Capture the cell that displays the provided text and extract its [X, Y] central coordinate. 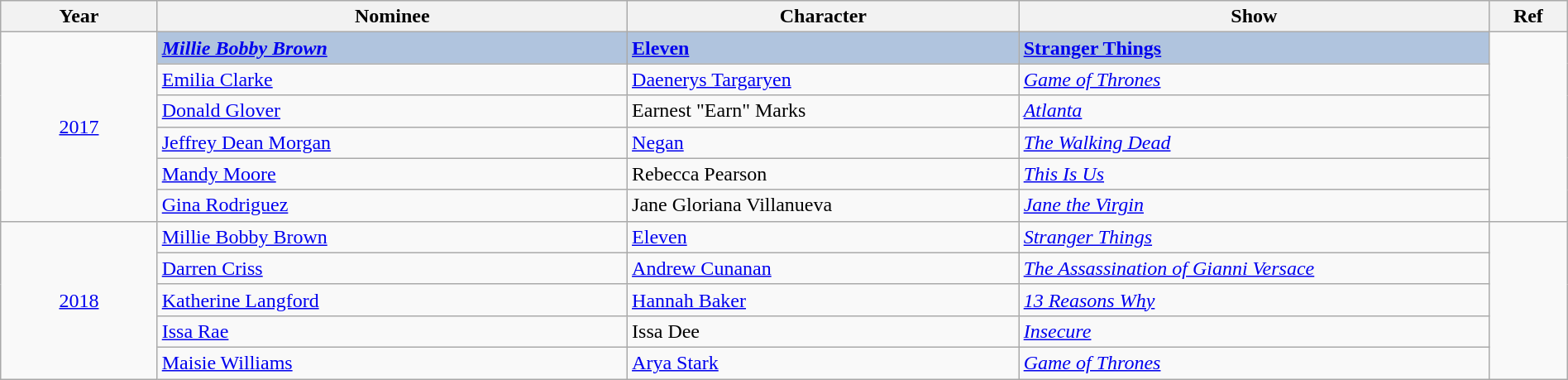
Daenerys Targaryen [824, 79]
Year [79, 17]
13 Reasons Why [1254, 300]
Character [824, 17]
Issa Rae [392, 331]
Jane the Virgin [1254, 205]
Hannah Baker [824, 300]
2018 [79, 300]
Atlanta [1254, 111]
Maisie Williams [392, 363]
Andrew Cunanan [824, 268]
Issa Dee [824, 331]
Jane Gloriana Villanueva [824, 205]
Rebecca Pearson [824, 174]
The Walking Dead [1254, 142]
Darren Criss [392, 268]
Show [1254, 17]
Nominee [392, 17]
Negan [824, 142]
Gina Rodriguez [392, 205]
Jeffrey Dean Morgan [392, 142]
This Is Us [1254, 174]
2017 [79, 127]
The Assassination of Gianni Versace [1254, 268]
Earnest "Earn" Marks [824, 111]
Emilia Clarke [392, 79]
Arya Stark [824, 363]
Donald Glover [392, 111]
Katherine Langford [392, 300]
Ref [1528, 17]
Mandy Moore [392, 174]
Insecure [1254, 331]
